Pinpoint the cell where the given text exists, returning its [X, Y] midpoint coordinate. 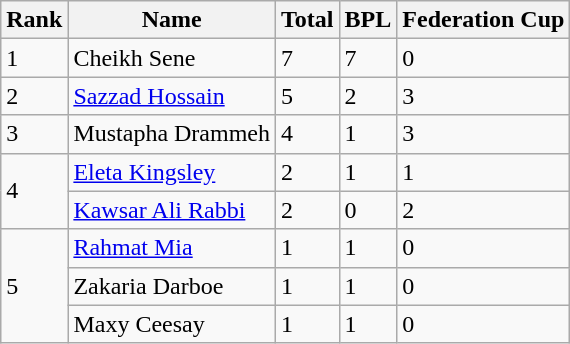
Eleta Kingsley [172, 172]
Federation Cup [484, 20]
Sazzad Hossain [172, 96]
Mustapha Drammeh [172, 134]
Cheikh Sene [172, 58]
Kawsar Ali Rabbi [172, 210]
Rahmat Mia [172, 248]
Maxy Ceesay [172, 324]
Total [308, 20]
BPL [368, 20]
Rank [34, 20]
Name [172, 20]
Zakaria Darboe [172, 286]
